Extract the [x, y] coordinate from the center of the cell holding the provided text.  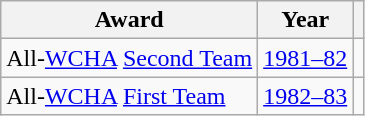
1982–83 [306, 96]
All-WCHA First Team [130, 96]
1981–82 [306, 58]
All-WCHA Second Team [130, 58]
Award [130, 20]
Year [306, 20]
